Detect which cell encompasses the target text, then output its (x, y) center coordinate. 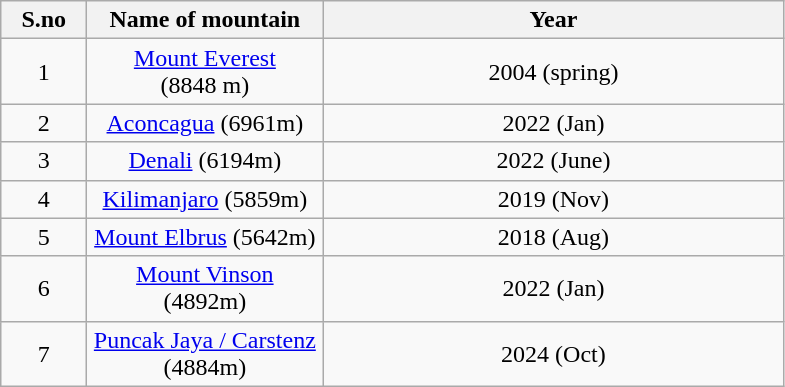
S.no (44, 20)
Kilimanjaro (5859m) (205, 199)
5 (44, 237)
2 (44, 123)
7 (44, 354)
Denali (6194m) (205, 161)
Aconcagua (6961m) (205, 123)
Mount Elbrus (5642m) (205, 237)
Name of mountain (205, 20)
6 (44, 288)
4 (44, 199)
Year (554, 20)
Mount Everest (8848 m) (205, 72)
Mount Vinson (4892m) (205, 288)
2019 (Nov) (554, 199)
1 (44, 72)
2004 (spring) (554, 72)
2018 (Aug) (554, 237)
Puncak Jaya / Carstenz (4884m) (205, 354)
2022 (June) (554, 161)
2024 (Oct) (554, 354)
3 (44, 161)
